Return the [X, Y] coordinate for the center point of the cell that contains the specified text.  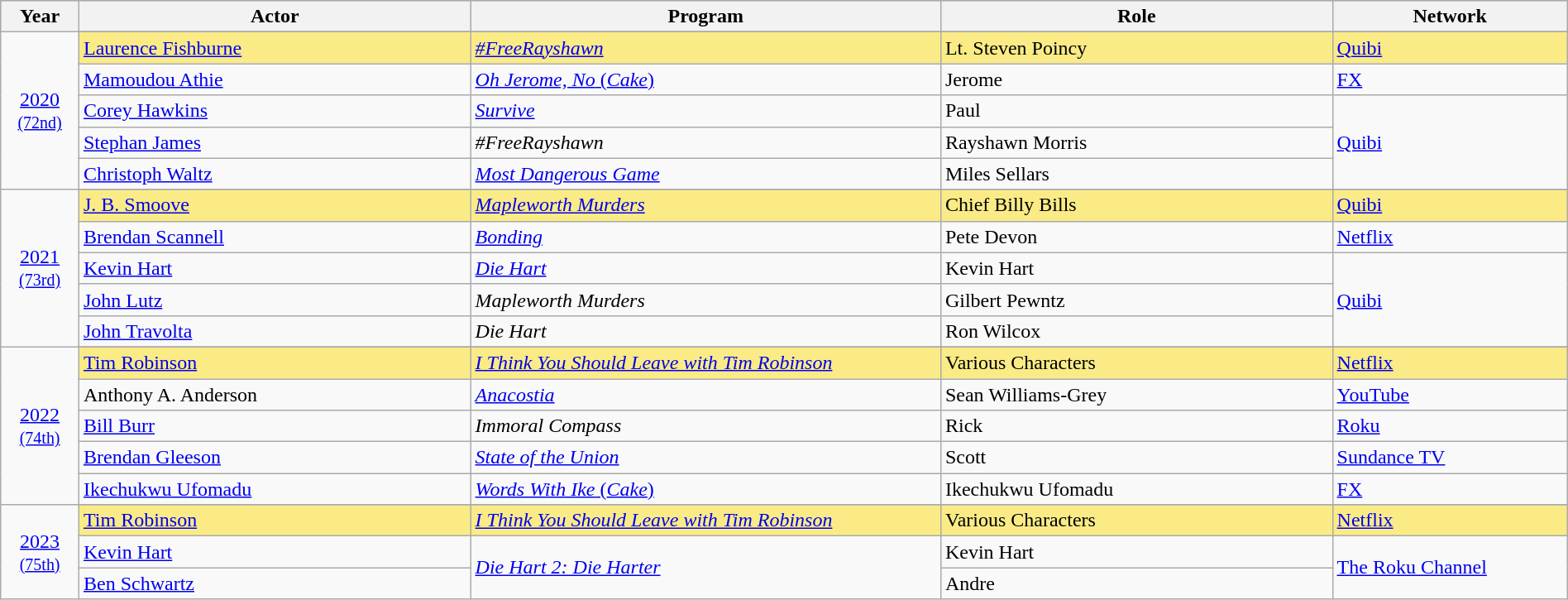
Ron Wilcox [1136, 331]
John Lutz [275, 300]
Anacostia [705, 395]
Bonding [705, 237]
Program [705, 17]
2020(72nd) [40, 111]
Immoral Compass [705, 426]
Most Dangerous Game [705, 174]
Survive [705, 111]
Christoph Waltz [275, 174]
Role [1136, 17]
J. B. Smoove [275, 205]
State of the Union [705, 458]
Bill Burr [275, 426]
Jerome [1136, 79]
Brendan Gleeson [275, 458]
Brendan Scannell [275, 237]
Stephan James [275, 142]
Scott [1136, 458]
John Travolta [275, 331]
2021(73rd) [40, 268]
Ben Schwartz [275, 583]
Miles Sellars [1136, 174]
Network [1450, 17]
Oh Jerome, No (Cake) [705, 79]
Lt. Steven Poincy [1136, 48]
Roku [1450, 426]
Andre [1136, 583]
2023(75th) [40, 552]
Pete Devon [1136, 237]
Laurence Fishburne [275, 48]
The Roku Channel [1450, 568]
Sundance TV [1450, 458]
YouTube [1450, 395]
Sean Williams-Grey [1136, 395]
Gilbert Pewntz [1136, 300]
Die Hart 2: Die Harter [705, 568]
Chief Billy Bills [1136, 205]
Words With Ike (Cake) [705, 489]
2022(74th) [40, 425]
Actor [275, 17]
Corey Hawkins [275, 111]
Anthony A. Anderson [275, 395]
Year [40, 17]
Paul [1136, 111]
Mamoudou Athie [275, 79]
Rick [1136, 426]
Rayshawn Morris [1136, 142]
